Find where the given text appears and provide that cell's center as (X, Y) coordinate. 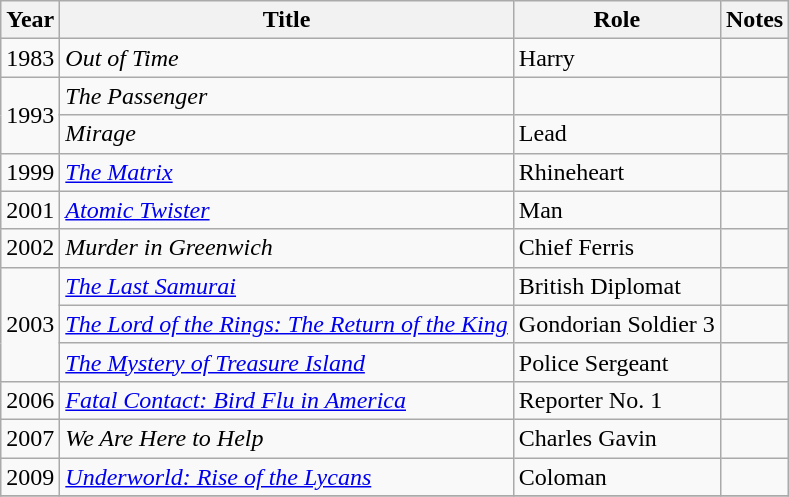
2006 (30, 400)
British Diplomat (616, 286)
1993 (30, 115)
Reporter No. 1 (616, 400)
2009 (30, 477)
2003 (30, 324)
Charles Gavin (616, 438)
The Last Samurai (286, 286)
The Matrix (286, 172)
The Lord of the Rings: The Return of the King (286, 324)
Notes (754, 20)
Atomic Twister (286, 210)
Rhineheart (616, 172)
Chief Ferris (616, 248)
2007 (30, 438)
2002 (30, 248)
We Are Here to Help (286, 438)
The Passenger (286, 96)
Fatal Contact: Bird Flu in America (286, 400)
Title (286, 20)
Police Sergeant (616, 362)
1999 (30, 172)
The Mystery of Treasure Island (286, 362)
1983 (30, 58)
Role (616, 20)
Lead (616, 134)
2001 (30, 210)
Man (616, 210)
Murder in Greenwich (286, 248)
Year (30, 20)
Harry (616, 58)
Gondorian Soldier 3 (616, 324)
Out of Time (286, 58)
Coloman (616, 477)
Underworld: Rise of the Lycans (286, 477)
Mirage (286, 134)
